Extract the [X, Y] coordinate from the center of the cell holding the provided text.  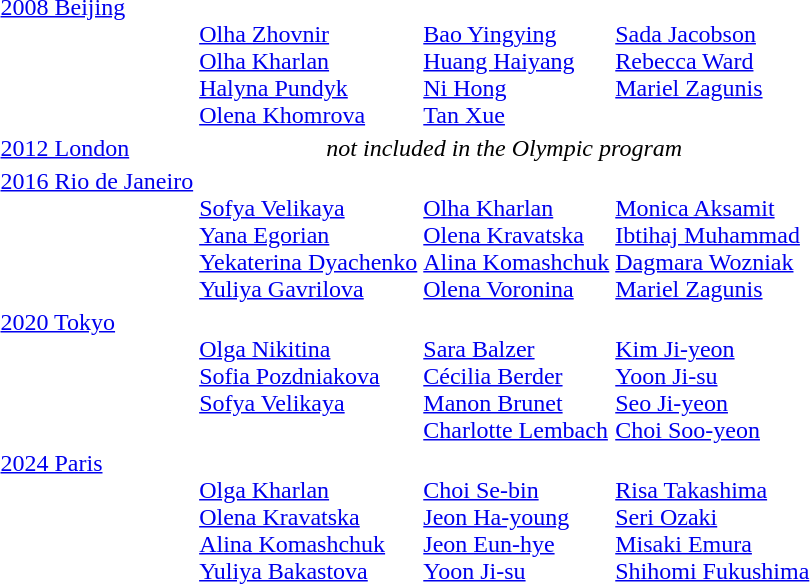
Olha KharlanOlena KravatskaAlina KomashchukOlena Voronina [516, 235]
Sofya VelikayaYana EgorianYekaterina DyachenkoYuliya Gavrilova [308, 235]
Olga NikitinaSofia PozdniakovaSofya Velikaya [308, 376]
Sara BalzerCécilia BerderManon BrunetCharlotte Lembach [516, 376]
